Identify which cell holds the provided text, then report its (X, Y) central coordinate. 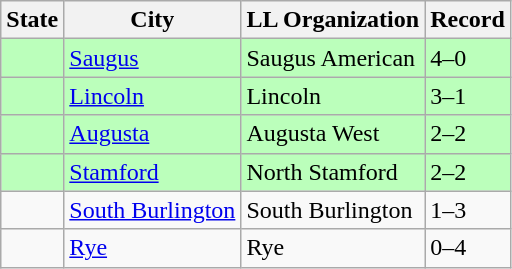
1–3 (468, 210)
Saugus American (333, 58)
LL Organization (333, 20)
3–1 (468, 96)
0–4 (468, 248)
State (32, 20)
4–0 (468, 58)
Record (468, 20)
Stamford (152, 172)
Augusta West (333, 134)
Saugus (152, 58)
Augusta (152, 134)
North Stamford (333, 172)
City (152, 20)
